Extract the [X, Y] coordinate from the center of the cell holding the provided text.  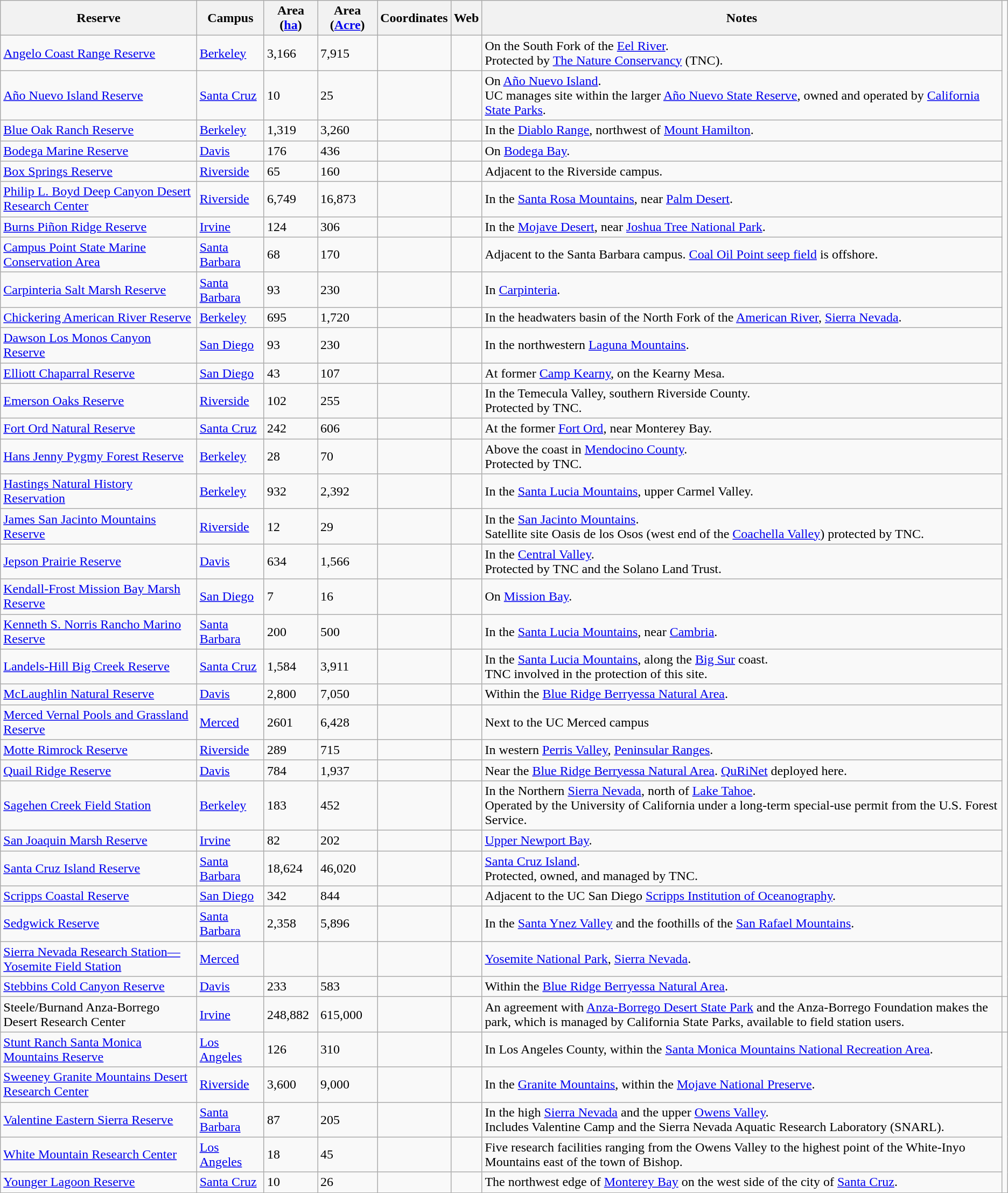
Next to the UC Merced campus [742, 722]
289 [291, 750]
202 [348, 840]
Steele/Burnand Anza-Borrego Desert Research Center [99, 1015]
In Los Angeles County, within the Santa Monica Mountains National Recreation Area. [742, 1049]
932 [291, 491]
Stebbins Cold Canyon Reserve [99, 987]
Kendall-Frost Mission Bay Marsh Reserve [99, 597]
200 [291, 631]
In the San Jacinto Mountains.Satellite site Oasis de los Osos (west end of the Coachella Valley) protected by TNC. [742, 527]
Near the Blue Ridge Berryessa Natural Area. QuRiNet deployed here. [742, 770]
3,260 [348, 130]
715 [348, 750]
615,000 [348, 1015]
Angelo Coast Range Reserve [99, 53]
126 [291, 1049]
Año Nuevo Island Reserve [99, 95]
436 [348, 151]
At former Camp Kearny, on the Kearny Mesa. [742, 373]
Santa Cruz Island.Protected, owned, and managed by TNC. [742, 868]
205 [348, 1119]
James San Jacinto Mountains Reserve [99, 527]
7 [291, 597]
Carpinteria Salt Marsh Reserve [99, 290]
45 [348, 1155]
176 [291, 151]
Web [466, 18]
San Joaquin Marsh Reserve [99, 840]
500 [348, 631]
2,358 [291, 924]
In the headwaters basin of the North Fork of the American River, Sierra Nevada. [742, 317]
Yosemite National Park, Sierra Nevada. [742, 959]
844 [348, 896]
26 [348, 1182]
At the former Fort Ord, near Monterey Bay. [742, 429]
2,800 [291, 694]
784 [291, 770]
Philip L. Boyd Deep Canyon Desert Research Center [99, 199]
43 [291, 373]
2,392 [348, 491]
87 [291, 1119]
583 [348, 987]
Blue Oak Ranch Reserve [99, 130]
Sweeney Granite Mountains Desert Research Center [99, 1085]
On the South Fork of the Eel River.Protected by The Nature Conservancy (TNC). [742, 53]
102 [291, 401]
Above the coast in Mendocino County.Protected by TNC. [742, 457]
6,749 [291, 199]
1,937 [348, 770]
25 [348, 95]
70 [348, 457]
18 [291, 1155]
1,319 [291, 130]
In the Santa Lucia Mountains, upper Carmel Valley. [742, 491]
In the Mojave Desert, near Joshua Tree National Park. [742, 227]
306 [348, 227]
The northwest edge of Monterey Bay on the west side of the city of Santa Cruz. [742, 1182]
16 [348, 597]
46,020 [348, 868]
In western Perris Valley, Peninsular Ranges. [742, 750]
In the Diablo Range, northwest of Mount Hamilton. [742, 130]
Five research facilities ranging from the Owens Valley to the highest point of the White-Inyo Mountains east of the town of Bishop. [742, 1155]
Scripps Coastal Reserve [99, 896]
White Mountain Research Center [99, 1155]
1,566 [348, 561]
7,050 [348, 694]
Landels-Hill Big Creek Reserve [99, 667]
18,624 [291, 868]
Coordinates [414, 18]
310 [348, 1049]
170 [348, 254]
Box Springs Reserve [99, 171]
29 [348, 527]
Upper Newport Bay. [742, 840]
In the Santa Lucia Mountains, near Cambria. [742, 631]
Adjacent to the UC San Diego Scripps Institution of Oceanography. [742, 896]
In the Santa Lucia Mountains, along the Big Sur coast.TNC involved in the protection of this site. [742, 667]
In the Santa Rosa Mountains, near Palm Desert. [742, 199]
Quail Ridge Reserve [99, 770]
695 [291, 317]
Emerson Oaks Reserve [99, 401]
606 [348, 429]
Stunt Ranch Santa Monica Mountains Reserve [99, 1049]
7,915 [348, 53]
183 [291, 805]
McLaughlin Natural Reserve [99, 694]
On Año Nuevo Island.UC manages site within the larger Año Nuevo State Reserve, owned and operated by California State Parks. [742, 95]
452 [348, 805]
Campus [230, 18]
1,584 [291, 667]
Sedgwick Reserve [99, 924]
160 [348, 171]
124 [291, 227]
Hastings Natural History Reservation [99, 491]
Santa Cruz Island Reserve [99, 868]
233 [291, 987]
In the Granite Mountains, within the Mojave National Preserve. [742, 1085]
In the northwestern Laguna Mountains. [742, 345]
3,600 [291, 1085]
248,882 [291, 1015]
In the high Sierra Nevada and the upper Owens Valley.Includes Valentine Camp and the Sierra Nevada Aquatic Research Laboratory (SNARL). [742, 1119]
On Bodega Bay. [742, 151]
107 [348, 373]
In the Central Valley.Protected by TNC and the Solano Land Trust. [742, 561]
2601 [291, 722]
Elliott Chaparral Reserve [99, 373]
Kenneth S. Norris Rancho Marino Reserve [99, 631]
Dawson Los Monos Canyon Reserve [99, 345]
Bodega Marine Reserve [99, 151]
Sierra Nevada Research Station—Yosemite Field Station [99, 959]
Merced Vernal Pools and Grassland Reserve [99, 722]
Sagehen Creek Field Station [99, 805]
Hans Jenny Pygmy Forest Reserve [99, 457]
In the Temecula Valley, southern Riverside County.Protected by TNC. [742, 401]
Notes [742, 18]
Reserve [99, 18]
342 [291, 896]
3,911 [348, 667]
Fort Ord Natural Reserve [99, 429]
Area (Acre) [348, 18]
1,720 [348, 317]
3,166 [291, 53]
634 [291, 561]
28 [291, 457]
Area (ha) [291, 18]
Burns Piñon Ridge Reserve [99, 227]
On Mission Bay. [742, 597]
68 [291, 254]
12 [291, 527]
Valentine Eastern Sierra Reserve [99, 1119]
In Carpinteria. [742, 290]
255 [348, 401]
9,000 [348, 1085]
Younger Lagoon Reserve [99, 1182]
6,428 [348, 722]
Jepson Prairie Reserve [99, 561]
Campus Point State Marine Conservation Area [99, 254]
Adjacent to the Santa Barbara campus. Coal Oil Point seep field is offshore. [742, 254]
Motte Rimrock Reserve [99, 750]
16,873 [348, 199]
Chickering American River Reserve [99, 317]
In the Santa Ynez Valley and the foothills of the San Rafael Mountains. [742, 924]
242 [291, 429]
82 [291, 840]
5,896 [348, 924]
Adjacent to the Riverside campus. [742, 171]
65 [291, 171]
